Detect which cell encompasses the target text, then output its [X, Y] center coordinate. 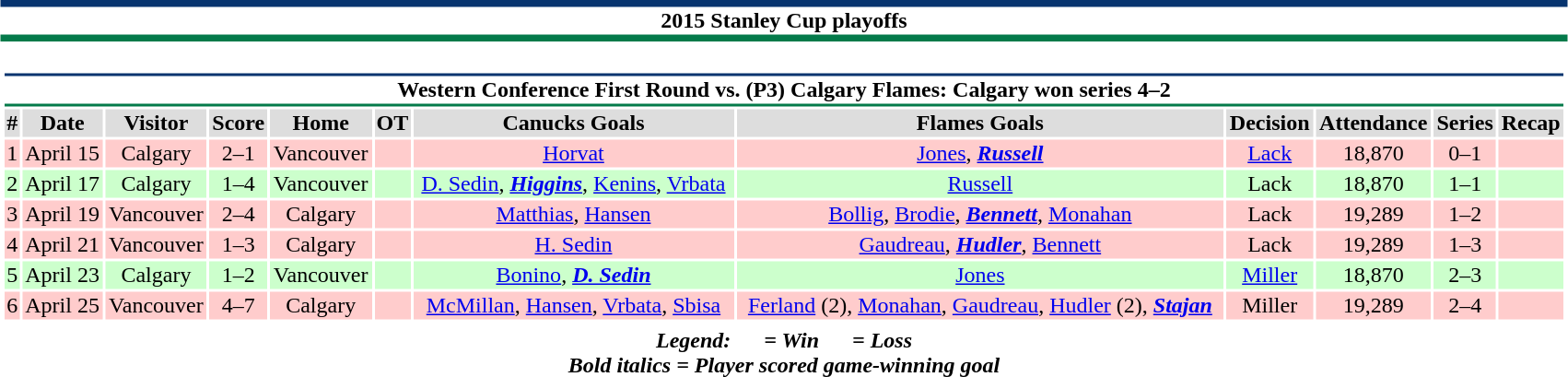
1–4 [239, 183]
5 [12, 276]
Attendance [1374, 123]
6 [12, 305]
2015 Stanley Cup playoffs [784, 20]
April 23 [63, 276]
Recap [1531, 123]
0–1 [1465, 154]
Visitor [156, 123]
4–7 [239, 305]
Decision [1270, 123]
3 [12, 215]
Bollig, Brodie, Bennett, Monahan [980, 215]
Matthias, Hansen [574, 215]
1 [12, 154]
Gaudreau, Hudler, Bennett [980, 244]
D. Sedin, Higgins, Kenins, Vrbata [574, 183]
Date [63, 123]
Bonino, D. Sedin [574, 276]
2–1 [239, 154]
Score [239, 123]
McMillan, Hansen, Vrbata, Sbisa [574, 305]
2–3 [1465, 276]
Ferland (2), Monahan, Gaudreau, Hudler (2), Stajan [980, 305]
OT [392, 123]
H. Sedin [574, 244]
April 19 [63, 215]
Horvat [574, 154]
April 21 [63, 244]
Home [321, 123]
Western Conference First Round vs. (P3) Calgary Flames: Calgary won series 4–2 [783, 90]
Russell [980, 183]
1–1 [1465, 183]
# [12, 123]
Flames Goals [980, 123]
April 15 [63, 154]
April 25 [63, 305]
Jones [980, 276]
Series [1465, 123]
2 [12, 183]
April 17 [63, 183]
Jones, Russell [980, 154]
4 [12, 244]
Canucks Goals [574, 123]
